Return (X, Y) of the center of cell containing provided text 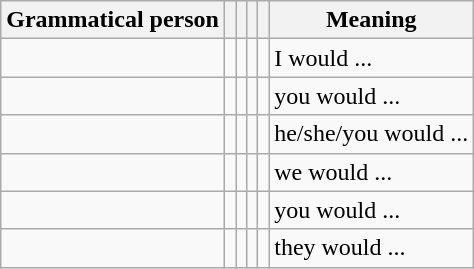
Grammatical person (113, 20)
we would ... (372, 172)
I would ... (372, 58)
Meaning (372, 20)
he/she/you would ... (372, 134)
they would ... (372, 248)
